Output the (x, y) coordinate of the center of the cell containing the given text.  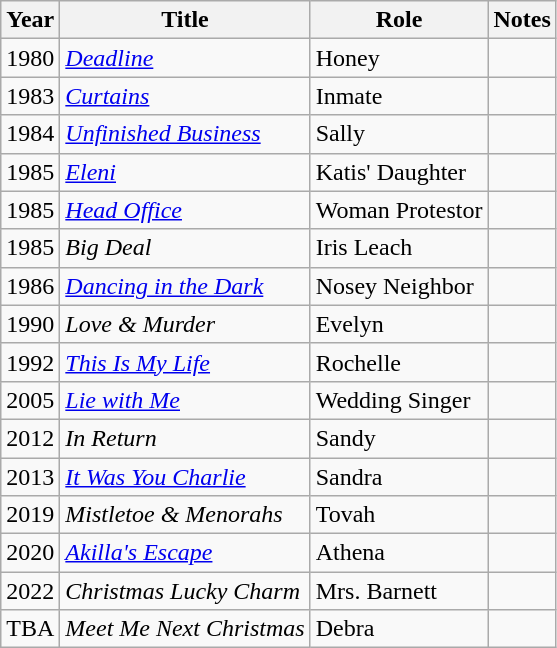
Iris Leach (399, 248)
Christmas Lucky Charm (185, 591)
2020 (30, 553)
2013 (30, 477)
Meet Me Next Christmas (185, 629)
Notes (522, 20)
Mistletoe & Menorahs (185, 515)
Tovah (399, 515)
1992 (30, 362)
Lie with Me (185, 400)
TBA (30, 629)
Curtains (185, 96)
Unfinished Business (185, 134)
1986 (30, 286)
Athena (399, 553)
Evelyn (399, 324)
1990 (30, 324)
Title (185, 20)
In Return (185, 438)
It Was You Charlie (185, 477)
2022 (30, 591)
Inmate (399, 96)
Debra (399, 629)
Big Deal (185, 248)
Deadline (185, 58)
2005 (30, 400)
2019 (30, 515)
This Is My Life (185, 362)
Katis' Daughter (399, 172)
Year (30, 20)
Eleni (185, 172)
Mrs. Barnett (399, 591)
Honey (399, 58)
Wedding Singer (399, 400)
1984 (30, 134)
Rochelle (399, 362)
1983 (30, 96)
Dancing in the Dark (185, 286)
Head Office (185, 210)
Role (399, 20)
Sandy (399, 438)
Akilla's Escape (185, 553)
2012 (30, 438)
Sandra (399, 477)
Nosey Neighbor (399, 286)
Woman Protestor (399, 210)
Love & Murder (185, 324)
1980 (30, 58)
Sally (399, 134)
